Pinpoint the cell where the given text exists, returning its (X, Y) midpoint coordinate. 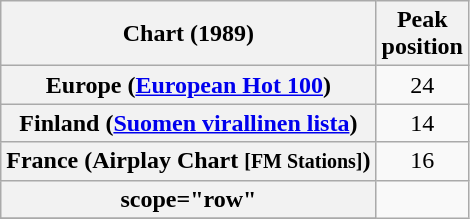
16 (422, 161)
14 (422, 123)
Europe (European Hot 100) (188, 85)
Finland (Suomen virallinen lista) (188, 123)
Peakposition (422, 34)
Chart (1989) (188, 34)
24 (422, 85)
France (Airplay Chart [FM Stations]) (188, 161)
scope="row" (188, 199)
